Detect which cell encompasses the target text, then output its [X, Y] center coordinate. 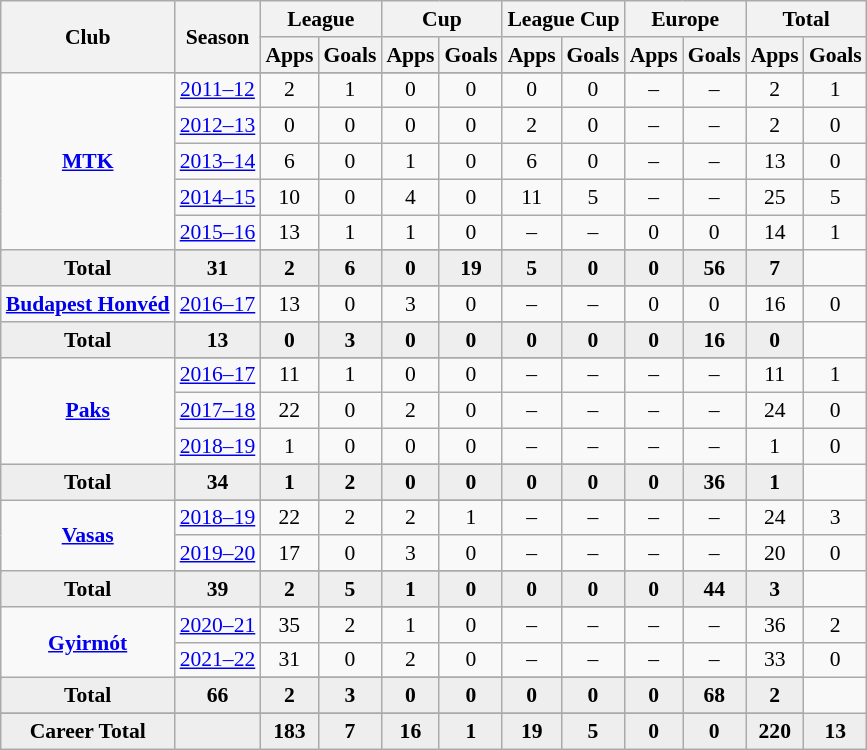
Career Total [88, 732]
Budapest Honvéd [88, 304]
Club [88, 36]
Paks [88, 410]
Vasas [88, 536]
66 [218, 696]
2012–13 [218, 126]
League [320, 19]
2019–20 [218, 554]
35 [289, 625]
2015–16 [218, 233]
56 [714, 269]
Gyirmót [88, 642]
183 [289, 732]
39 [218, 589]
14 [775, 233]
2013–14 [218, 162]
25 [775, 197]
2020–21 [218, 625]
Europe [686, 19]
20 [775, 554]
33 [775, 660]
220 [775, 732]
2017–18 [218, 411]
44 [714, 589]
34 [218, 482]
2011–12 [218, 90]
MTK [88, 161]
68 [714, 696]
Cup [442, 19]
League Cup [563, 19]
10 [289, 197]
2021–22 [218, 660]
4 [410, 197]
2014–15 [218, 197]
17 [289, 554]
Season [218, 36]
